Identify which cell holds the provided text, then report its (X, Y) central coordinate. 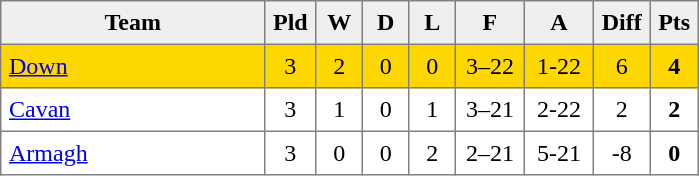
Team (133, 23)
Cavan (133, 110)
F (490, 23)
6 (621, 66)
Pld (290, 23)
1-22 (558, 66)
4 (674, 66)
W (339, 23)
Down (133, 66)
-8 (621, 153)
2-22 (558, 110)
D (385, 23)
Diff (621, 23)
3–21 (490, 110)
L (432, 23)
Pts (674, 23)
Armagh (133, 153)
A (558, 23)
2–21 (490, 153)
3–22 (490, 66)
5-21 (558, 153)
